Scan for the cell matching the given text and deliver its [x, y] coordinate at center. 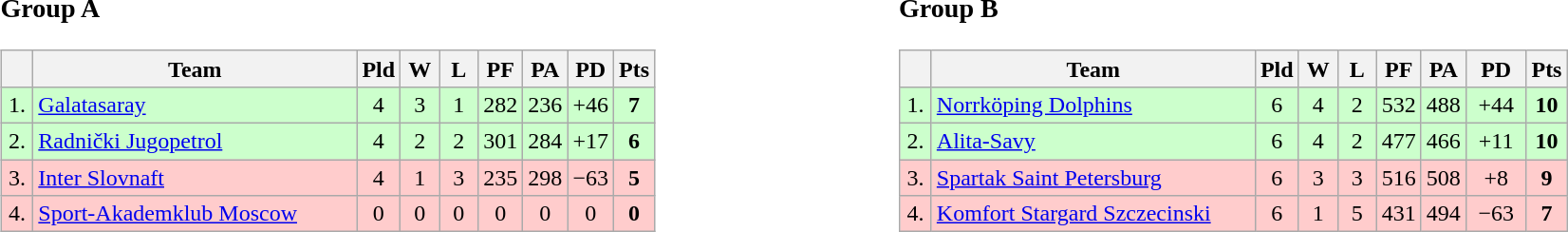
Galatasaray [196, 105]
477 [1399, 142]
+17 [590, 142]
488 [1443, 105]
Norrköping Dolphins [1093, 105]
+8 [1496, 178]
Komfort Stargard Szczecinski [1093, 214]
431 [1399, 214]
+46 [590, 105]
466 [1443, 142]
9 [1547, 178]
532 [1399, 105]
298 [545, 178]
Sport-Akademklub Moscow [196, 214]
Alita-Savy [1093, 142]
516 [1399, 178]
494 [1443, 214]
235 [501, 178]
236 [545, 105]
+44 [1496, 105]
+11 [1496, 142]
508 [1443, 178]
Inter Slovnaft [196, 178]
284 [545, 142]
282 [501, 105]
Radnički Jugopetrol [196, 142]
301 [501, 142]
Spartak Saint Petersburg [1093, 178]
